Capture the cell that displays the provided text and extract its [x, y] central coordinate. 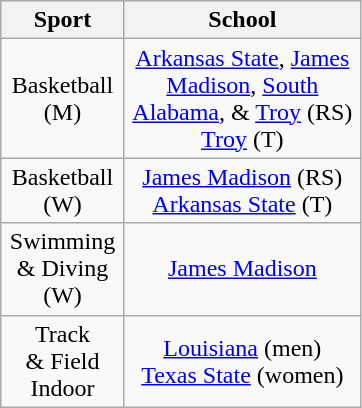
Louisiana (men)Texas State (women) [242, 361]
Swimming& Diving (W) [63, 269]
School [242, 20]
Arkansas State, James Madison, South Alabama, & Troy (RS)Troy (T) [242, 98]
Sport [63, 20]
Track& FieldIndoor [63, 361]
Basketball (M) [63, 98]
James Madison [242, 269]
James Madison (RS)Arkansas State (T) [242, 190]
Basketball(W) [63, 190]
